Determine the [x, y] coordinate at the center of the cell enclosing the given text.  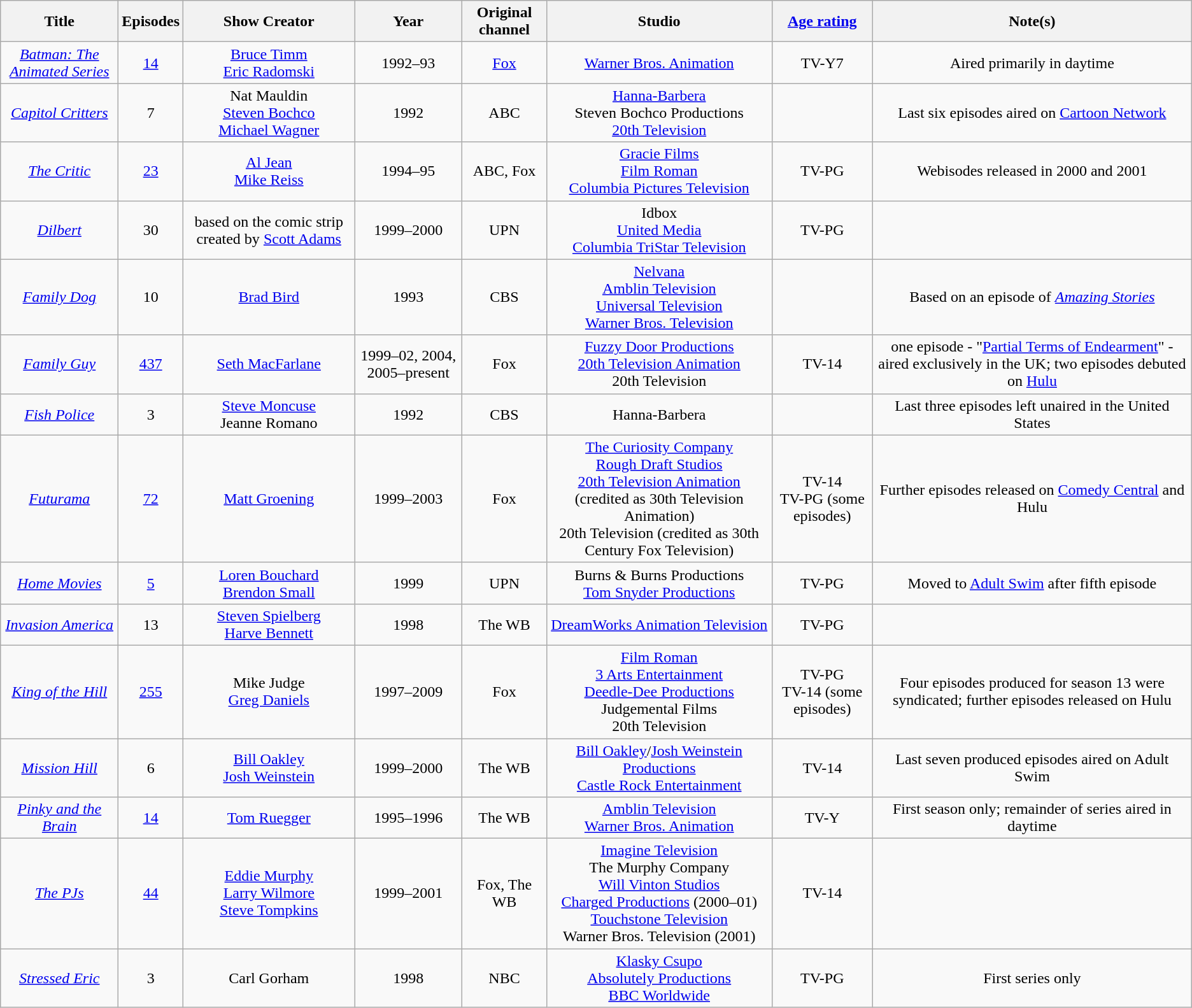
TV-14TV-PG (some episodes) [823, 499]
Hanna-Barbera [659, 414]
Batman: The Animated Series [60, 62]
Capitol Critters [60, 113]
Home Movies [60, 583]
Pinky and the Brain [60, 818]
Age rating [823, 22]
1993 [409, 297]
Studio [659, 22]
Eddie MurphyLarry WilmoreSteve Tompkins [269, 894]
7 [151, 113]
Webisodes released in 2000 and 2001 [1033, 171]
based on the comic strip created by Scott Adams [269, 230]
Bill OakleyJosh Weinstein [269, 768]
Imagine TelevisionThe Murphy CompanyWill Vinton StudiosCharged Productions (2000–01)Touchstone TelevisionWarner Bros. Television (2001) [659, 894]
TV-Y [823, 818]
1999–2003 [409, 499]
NelvanaAmblin TelevisionUniversal TelevisionWarner Bros. Television [659, 297]
TV-Y7 [823, 62]
Matt Groening [269, 499]
NBC [504, 978]
Based on an episode of Amazing Stories [1033, 297]
Mike JudgeGreg Daniels [269, 692]
King of the Hill [60, 692]
Original channel [504, 22]
1999 [409, 583]
Klasky CsupoAbsolutely ProductionsBBC Worldwide [659, 978]
Last six episodes aired on Cartoon Network [1033, 113]
The PJs [60, 894]
ABC, Fox [504, 171]
6 [151, 768]
Title [60, 22]
Invasion America [60, 624]
Fox, The WB [504, 894]
Family Dog [60, 297]
437 [151, 364]
1992–93 [409, 62]
Fuzzy Door Productions20th Television Animation20th Television [659, 364]
1994–95 [409, 171]
23 [151, 171]
Hanna-BarberaSteven Bochco Productions20th Television [659, 113]
Four episodes produced for season 13 were syndicated; further episodes released on Hulu [1033, 692]
Nat MauldinSteven BochcoMichael Wagner [269, 113]
Film Roman3 Arts EntertainmentDeedle-Dee ProductionsJudgemental Films20th Television [659, 692]
1999–2001 [409, 894]
TV-PGTV-14 (some episodes) [823, 692]
one episode - "Partial Terms of Endearment" - aired exclusively in the UK; two episodes debuted on Hulu [1033, 364]
Brad Bird [269, 297]
Burns & Burns ProductionsTom Snyder Productions [659, 583]
5 [151, 583]
72 [151, 499]
Gracie FilmsFilm RomanColumbia Pictures Television [659, 171]
The Critic [60, 171]
44 [151, 894]
1995–1996 [409, 818]
1997–2009 [409, 692]
13 [151, 624]
1999–02, 2004, 2005–present [409, 364]
Seth MacFarlane [269, 364]
Bruce TimmEric Radomski [269, 62]
Moved to Adult Swim after fifth episode [1033, 583]
Steven SpielbergHarve Bennett [269, 624]
Loren BouchardBrendon Small [269, 583]
Year [409, 22]
Mission Hill [60, 768]
Fish Police [60, 414]
Family Guy [60, 364]
Carl Gorham [269, 978]
Bill Oakley/Josh Weinstein ProductionsCastle Rock Entertainment [659, 768]
DreamWorks Animation Television [659, 624]
Warner Bros. Animation [659, 62]
Futurama [60, 499]
Note(s) [1033, 22]
255 [151, 692]
Steve MoncuseJeanne Romano [269, 414]
Al JeanMike Reiss [269, 171]
First series only [1033, 978]
Aired primarily in daytime [1033, 62]
Show Creator [269, 22]
Dilbert [60, 230]
First season only; remainder of series aired in daytime [1033, 818]
30 [151, 230]
Tom Ruegger [269, 818]
Amblin TelevisionWarner Bros. Animation [659, 818]
ABC [504, 113]
Last three episodes left unaired in the United States [1033, 414]
Further episodes released on Comedy Central and Hulu [1033, 499]
10 [151, 297]
Stressed Eric [60, 978]
Last seven produced episodes aired on Adult Swim [1033, 768]
Episodes [151, 22]
IdboxUnited MediaColumbia TriStar Television [659, 230]
